Capture the cell that displays the provided text and extract its [X, Y] central coordinate. 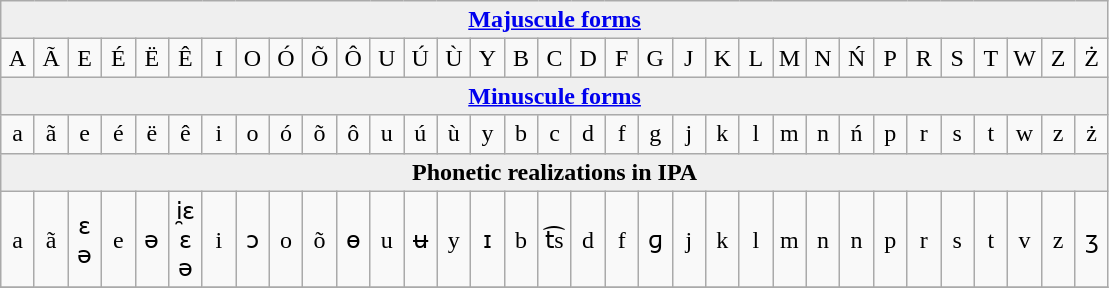
Ê [186, 58]
g [655, 134]
U [387, 58]
Ó [286, 58]
Minuscule forms [555, 96]
L [756, 58]
K [723, 58]
E [85, 58]
Ż [1092, 58]
P [890, 58]
R [924, 58]
ɛə [85, 240]
Ń [857, 58]
ó [286, 134]
A [18, 58]
J [689, 58]
c [555, 134]
G [655, 58]
ú [421, 134]
ʉ [421, 240]
Ô [353, 58]
C [555, 58]
ə [152, 240]
I [219, 58]
O [253, 58]
v [1025, 240]
i̯ɛɛə [186, 240]
w [1025, 134]
Z [1058, 58]
N [823, 58]
ù [454, 134]
ń [857, 134]
ż [1092, 134]
T [991, 58]
D [588, 58]
É [118, 58]
ɵ [353, 240]
ë [152, 134]
Ë [152, 58]
é [118, 134]
Ú [421, 58]
Phonetic realizations in IPA [555, 172]
ô [353, 134]
F [622, 58]
M [790, 58]
Õ [320, 58]
Ù [454, 58]
ʒ [1092, 240]
t͡s [555, 240]
W [1025, 58]
S [957, 58]
ɪ [488, 240]
Y [488, 58]
ê [186, 134]
ɡ [655, 240]
Ã [51, 58]
Majuscule forms [555, 20]
B [521, 58]
ɔ [253, 240]
